Return [X, Y] of the center of cell containing provided text 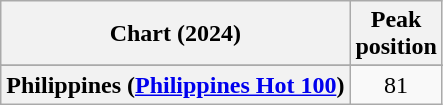
81 [396, 85]
Chart (2024) [176, 34]
Philippines (Philippines Hot 100) [176, 85]
Peakposition [396, 34]
